Extract the [X, Y] coordinate from the center of the cell holding the provided text.  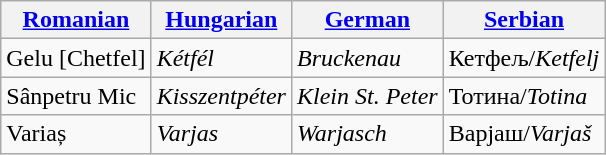
Kisszentpéter [221, 96]
Varjas [221, 134]
Варјаш/Varjaš [524, 134]
Sânpetru Mic [76, 96]
Klein St. Peter [367, 96]
Gelu [Chetfel] [76, 58]
Romanian [76, 20]
Kétfél [221, 58]
Кетфељ/Ketfelj [524, 58]
Serbian [524, 20]
Variaș [76, 134]
German [367, 20]
Hungarian [221, 20]
Тотина/Totina [524, 96]
Warjasch [367, 134]
Bruckenau [367, 58]
